Pinpoint the cell where the given text exists, returning its [X, Y] midpoint coordinate. 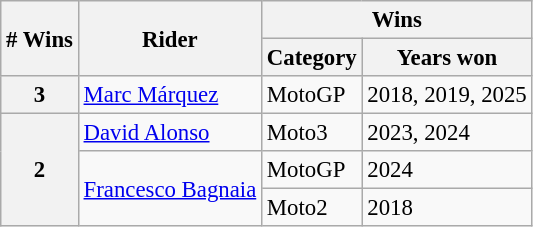
Wins [397, 20]
2018, 2019, 2025 [447, 95]
Moto2 [312, 208]
2018 [447, 208]
Years won [447, 58]
2023, 2024 [447, 133]
Francesco Bagnaia [170, 188]
Marc Márquez [170, 95]
2 [40, 170]
3 [40, 95]
Category [312, 58]
2024 [447, 170]
David Alonso [170, 133]
Rider [170, 38]
# Wins [40, 38]
Moto3 [312, 133]
